Provide the [X, Y] coordinate of the cell's center where the given text is located.  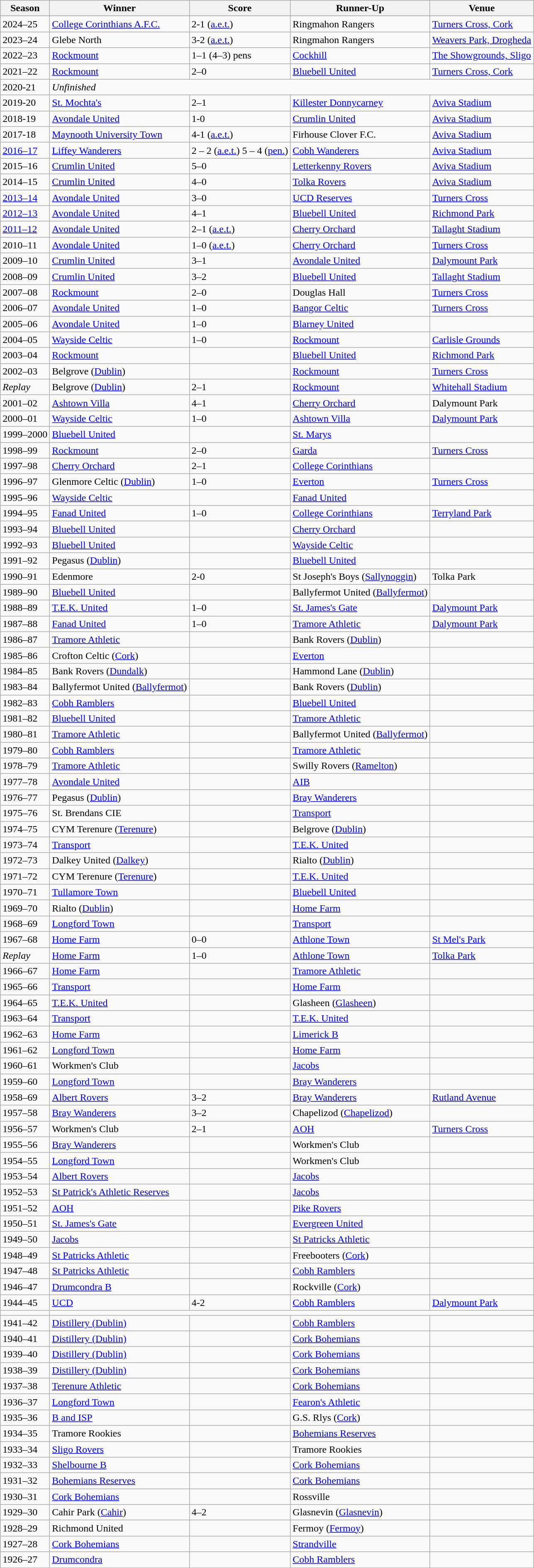
1941–42 [25, 1323]
1982–83 [25, 703]
2021–22 [25, 71]
4-1 (a.e.t.) [240, 134]
1996–97 [25, 482]
1975–76 [25, 813]
Weavers Park, Drogheda [482, 40]
2023–24 [25, 40]
1931–32 [25, 1481]
G.S. Rlys (Cork) [360, 1417]
1978–79 [25, 766]
Maynooth University Town [119, 134]
Tolka Rovers [360, 182]
1979–80 [25, 750]
2013–14 [25, 198]
5–0 [240, 166]
Glenmore Celtic (Dublin) [119, 482]
College Corinthians A.F.C. [119, 24]
1936–37 [25, 1402]
1995–96 [25, 498]
Blarney United [360, 324]
1984–85 [25, 671]
1956–57 [25, 1129]
1988–89 [25, 608]
Bangor Celtic [360, 308]
1968–69 [25, 924]
1992–93 [25, 545]
St Mel's Park [482, 939]
1969–70 [25, 908]
2024–25 [25, 24]
Strandville [360, 1544]
1973–74 [25, 845]
Bank Rovers (Dundalk) [119, 671]
St Patrick's Athletic Reserves [119, 1192]
3-2 (a.e.t.) [240, 40]
2-0 [240, 576]
The Showgrounds, Sligo [482, 56]
2000–01 [25, 418]
St. Brendans CIE [119, 813]
1933–34 [25, 1449]
Carlisle Grounds [482, 340]
1987–88 [25, 624]
Glasheen (Glasheen) [360, 1003]
Terryland Park [482, 513]
2012–13 [25, 214]
2016–17 [25, 150]
Fermoy (Fermoy) [360, 1528]
Shelbourne B [119, 1465]
1949–50 [25, 1240]
2011–12 [25, 229]
AIB [360, 782]
4–2 [240, 1512]
St Joseph's Boys (Sallynoggin) [360, 576]
1955–56 [25, 1145]
Hammond Lane (Dublin) [360, 671]
2004–05 [25, 340]
2007–08 [25, 292]
Crofton Celtic (Cork) [119, 655]
Glasnevin (Glasnevin) [360, 1512]
4–0 [240, 182]
1-0 [240, 119]
1944–45 [25, 1303]
Drumcondra [119, 1560]
3–0 [240, 198]
1974–75 [25, 829]
4-2 [240, 1303]
2022–23 [25, 56]
Whitehall Stadium [482, 387]
Dalkey United (Dalkey) [119, 861]
2002–03 [25, 371]
2009–10 [25, 261]
St. Mochta's [119, 103]
0–0 [240, 939]
Drumcondra B [119, 1287]
Pike Rovers [360, 1208]
1971–72 [25, 876]
1989–90 [25, 592]
Rossville [360, 1497]
1935–36 [25, 1417]
2001–02 [25, 403]
2020-21 [25, 87]
1934–35 [25, 1433]
1998–99 [25, 450]
Winner [119, 8]
1964–65 [25, 1003]
1954–55 [25, 1160]
Rockville (Cork) [360, 1287]
Venue [482, 8]
1952–53 [25, 1192]
UCD Reserves [360, 198]
Limerick B [360, 1034]
1983–84 [25, 687]
1967–68 [25, 939]
Evergreen United [360, 1224]
2006–07 [25, 308]
3–1 [240, 261]
1977–78 [25, 782]
Freebooters (Cork) [360, 1255]
2017-18 [25, 134]
1950–51 [25, 1224]
Liffey Wanderers [119, 150]
1929–30 [25, 1512]
1997–98 [25, 466]
1951–52 [25, 1208]
2015–16 [25, 166]
St. Marys [360, 434]
1938–39 [25, 1370]
Season [25, 8]
2018-19 [25, 119]
1994–95 [25, 513]
Runner-Up [360, 8]
1–1 (4–3) pens [240, 56]
1940–41 [25, 1339]
1986–87 [25, 639]
Swilly Rovers (Ramelton) [360, 766]
Killester Donnycarney [360, 103]
2003–04 [25, 355]
Terenure Athletic [119, 1386]
Garda [360, 450]
1990–91 [25, 576]
1948–49 [25, 1255]
2014–15 [25, 182]
Rutland Avenue [482, 1097]
1999–2000 [25, 434]
Sligo Rovers [119, 1449]
Cobh Wanderers [360, 150]
1958–69 [25, 1097]
1947–48 [25, 1271]
1957–58 [25, 1113]
Richmond United [119, 1528]
Chapelizod (Chapelizod) [360, 1113]
2-1 (a.e.t.) [240, 24]
2008–09 [25, 277]
1993–94 [25, 529]
1946–47 [25, 1287]
2 – 2 (a.e.t.) 5 – 4 (pen.) [240, 150]
1985–86 [25, 655]
1976–77 [25, 797]
Edenmore [119, 576]
Fearon's Athletic [360, 1402]
Glebe North [119, 40]
1926–27 [25, 1560]
2019-20 [25, 103]
1930–31 [25, 1497]
1965–66 [25, 987]
1927–28 [25, 1544]
Tullamore Town [119, 892]
1980–81 [25, 734]
1960–61 [25, 1066]
1991–92 [25, 561]
2010–11 [25, 245]
Cahir Park (Cahir) [119, 1512]
Score [240, 8]
1959–60 [25, 1082]
1928–29 [25, 1528]
Cockhill [360, 56]
Unfinished [292, 87]
1961–62 [25, 1050]
Firhouse Clover F.C. [360, 134]
UCD [119, 1303]
1932–33 [25, 1465]
1966–67 [25, 971]
B and ISP [119, 1417]
1953–54 [25, 1176]
1939–40 [25, 1354]
2–1 (a.e.t.) [240, 229]
1–0 (a.e.t.) [240, 245]
1962–63 [25, 1034]
1937–38 [25, 1386]
1970–71 [25, 892]
1981–82 [25, 719]
2005–06 [25, 324]
1963–64 [25, 1019]
Douglas Hall [360, 292]
1972–73 [25, 861]
Letterkenny Rovers [360, 166]
